Return [x, y] of the center of cell containing provided text 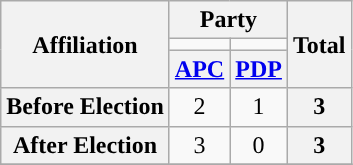
Before Election [86, 107]
0 [259, 145]
2 [199, 107]
APC [199, 69]
1 [259, 107]
Party [228, 20]
Affiliation [86, 44]
Total [319, 44]
PDP [259, 69]
After Election [86, 145]
